Search for the cell housing the specified text and yield its (X, Y) center coordinate. 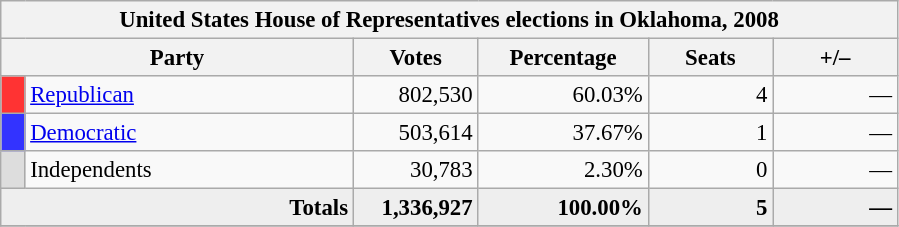
1 (710, 133)
503,614 (416, 133)
Percentage (563, 58)
Totals (178, 208)
Votes (416, 58)
United States House of Representatives elections in Oklahoma, 2008 (450, 20)
Republican (189, 95)
2.30% (563, 170)
Independents (189, 170)
1,336,927 (416, 208)
60.03% (563, 95)
+/– (836, 58)
802,530 (416, 95)
100.00% (563, 208)
0 (710, 170)
Democratic (189, 133)
30,783 (416, 170)
5 (710, 208)
Party (178, 58)
4 (710, 95)
37.67% (563, 133)
Seats (710, 58)
